Scan for the cell matching the given text and deliver its [X, Y] coordinate at center. 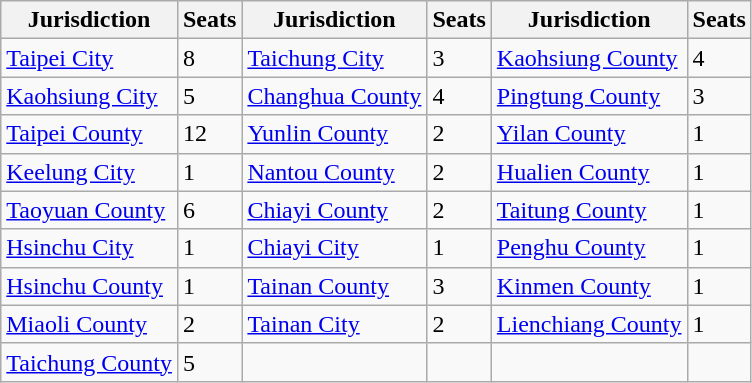
Hsinchu City [90, 248]
Kaohsiung County [589, 58]
Pingtung County [589, 96]
Yilan County [589, 134]
Taipei County [90, 134]
8 [209, 58]
Lienchiang County [589, 324]
Tainan City [334, 324]
Chiayi County [334, 210]
Kaohsiung City [90, 96]
Hualien County [589, 172]
Changhua County [334, 96]
Nantou County [334, 172]
Taitung County [589, 210]
Taichung City [334, 58]
12 [209, 134]
Tainan County [334, 286]
Taipei City [90, 58]
Taichung County [90, 362]
6 [209, 210]
Yunlin County [334, 134]
Chiayi City [334, 248]
Hsinchu County [90, 286]
Penghu County [589, 248]
Kinmen County [589, 286]
Miaoli County [90, 324]
Keelung City [90, 172]
Taoyuan County [90, 210]
